From the cell containing the given text, extract its center point as (X, Y) coordinate. 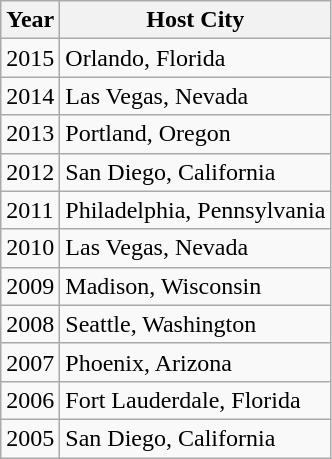
2014 (30, 96)
Seattle, Washington (196, 324)
Madison, Wisconsin (196, 286)
2008 (30, 324)
Portland, Oregon (196, 134)
Fort Lauderdale, Florida (196, 400)
2006 (30, 400)
Phoenix, Arizona (196, 362)
Philadelphia, Pennsylvania (196, 210)
2007 (30, 362)
2015 (30, 58)
2009 (30, 286)
2012 (30, 172)
Year (30, 20)
2013 (30, 134)
2010 (30, 248)
Orlando, Florida (196, 58)
Host City (196, 20)
2011 (30, 210)
2005 (30, 438)
